Scan for the cell matching the given text and deliver its (X, Y) coordinate at center. 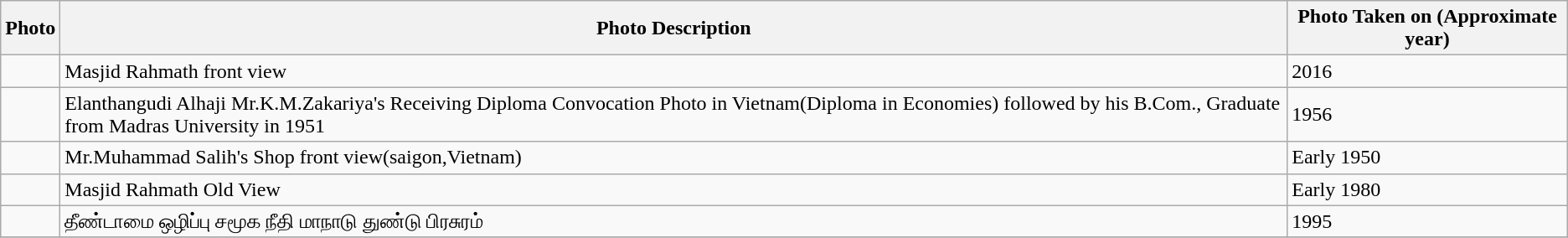
Photo Description (673, 28)
Mr.Muhammad Salih's Shop front view(saigon,Vietnam) (673, 158)
2016 (1427, 71)
1995 (1427, 221)
Masjid Rahmath Old View (673, 189)
Photo (30, 28)
தீண்டாமை ஒழிப்பு சமூக நீதி மாநாடு துண்டு பிரசுரம் (673, 221)
Photo Taken on (Approximate year) (1427, 28)
Masjid Rahmath front view (673, 71)
1956 (1427, 114)
Early 1950 (1427, 158)
Early 1980 (1427, 189)
